Locate the cell with the specified text and output its (X, Y) center coordinate. 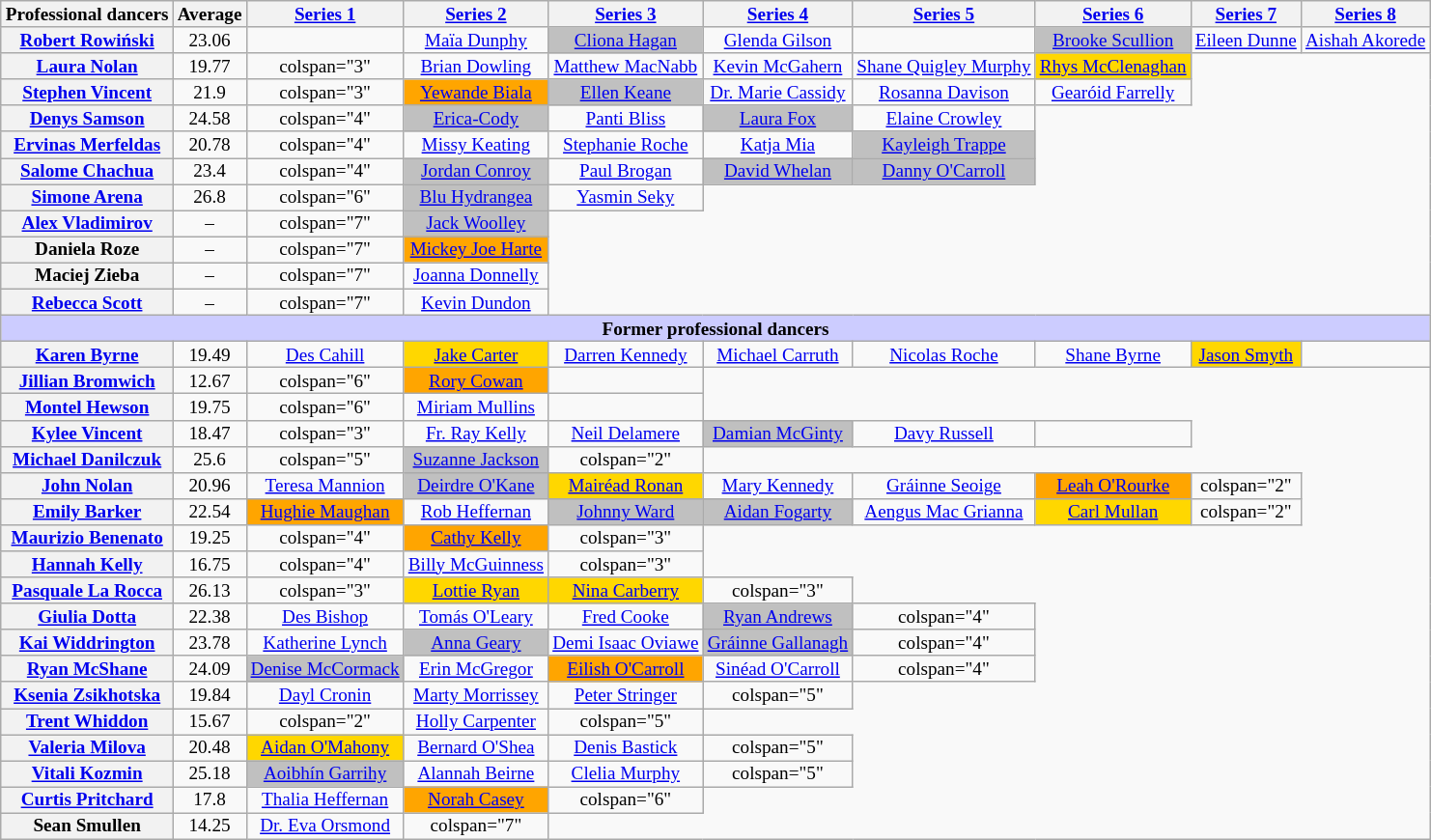
20.48 (210, 747)
Deirdre O'Kane (475, 485)
Series 6 (1112, 14)
Cathy Kelly (475, 539)
Shane Quigley Murphy (944, 66)
Nina Carberry (626, 591)
Emily Barker (87, 512)
Glenda Gilson (778, 41)
Giulia Dotta (87, 616)
19.25 (210, 539)
12.67 (210, 380)
Aidan O'Mahony (324, 747)
Kevin Dundon (475, 301)
Simone Arena (87, 197)
Vitali Kozmin (87, 774)
Jack Woolley (475, 224)
Fr. Ray Kelly (475, 433)
Darren Kennedy (626, 355)
18.47 (210, 433)
Ryan McShane (87, 668)
Clelia Murphy (626, 774)
Norah Casey (475, 799)
Rhys McClenaghan (1112, 66)
Panti Bliss (626, 118)
David Whelan (778, 172)
16.75 (210, 564)
Curtis Pritchard (87, 799)
Kevin McGahern (778, 66)
25.6 (210, 460)
Jillian Bromwich (87, 380)
Maïa Dunphy (475, 41)
Rory Cowan (475, 380)
Brian Dowling (475, 66)
Hannah Kelly (87, 564)
19.49 (210, 355)
Series 3 (626, 14)
Eileen Dunne (1246, 41)
14.25 (210, 826)
Neil Delamere (626, 433)
22.54 (210, 512)
21.9 (210, 93)
Dayl Cronin (324, 695)
Series 4 (778, 14)
Des Cahill (324, 355)
Gráinne Seoige (944, 485)
Mairéad Ronan (626, 485)
Salome Chachua (87, 172)
Carl Mullan (1112, 512)
Joanna Donnelly (475, 276)
Michael Danilczuk (87, 460)
Aishah Akorede (1365, 41)
Series 5 (944, 14)
17.8 (210, 799)
Elaine Crowley (944, 118)
Laura Fox (778, 118)
Fred Cooke (626, 616)
19.77 (210, 66)
23.06 (210, 41)
Davy Russell (944, 433)
20.78 (210, 145)
Billy McGuinness (475, 564)
Dr. Marie Cassidy (778, 93)
Montel Hewson (87, 407)
Dr. Eva Orsmond (324, 826)
Michael Carruth (778, 355)
Thalia Heffernan (324, 799)
Professional dancers (87, 14)
Rosanna Davison (944, 93)
Teresa Mannion (324, 485)
Matthew MacNabb (626, 66)
Rebecca Scott (87, 301)
26.13 (210, 591)
Des Bishop (324, 616)
19.84 (210, 695)
Aoibhín Garrihy (324, 774)
Mickey Joe Harte (475, 249)
23.4 (210, 172)
Maurizio Benenato (87, 539)
Brooke Scullion (1112, 41)
Pasquale La Rocca (87, 591)
Tomás O'Leary (475, 616)
Erin McGregor (475, 668)
Series 8 (1365, 14)
Miriam Mullins (475, 407)
Denis Bastick (626, 747)
Gráinne Gallanagh (778, 643)
Alex Vladimirov (87, 224)
15.67 (210, 722)
Shane Byrne (1112, 355)
Hughie Maughan (324, 512)
Danny O'Carroll (944, 172)
Ellen Keane (626, 93)
Denys Samson (87, 118)
Jordan Conroy (475, 172)
19.75 (210, 407)
Peter Stringer (626, 695)
Jason Smyth (1246, 355)
Holly Carpenter (475, 722)
Kayleigh Trappe (944, 145)
Anna Geary (475, 643)
Robert Rowiński (87, 41)
Lottie Ryan (475, 591)
Leah O'Rourke (1112, 485)
Ervinas Merfeldas (87, 145)
Erica-Cody (475, 118)
Mary Kennedy (778, 485)
Aengus Mac Grianna (944, 512)
Aidan Fogarty (778, 512)
Yasmin Seky (626, 197)
Series 2 (475, 14)
Bernard O'Shea (475, 747)
Karen Byrne (87, 355)
Damian McGinty (778, 433)
Ksenia Zsikhotska (87, 695)
Missy Keating (475, 145)
Alannah Beirne (475, 774)
Series 7 (1246, 14)
25.18 (210, 774)
Jake Carter (475, 355)
Sinéad O'Carroll (778, 668)
Stephanie Roche (626, 145)
Average (210, 14)
Marty Morrissey (475, 695)
John Nolan (87, 485)
Katherine Lynch (324, 643)
Eilish O'Carroll (626, 668)
Demi Isaac Oviawe (626, 643)
Series 1 (324, 14)
24.58 (210, 118)
20.96 (210, 485)
Sean Smullen (87, 826)
Former professional dancers (715, 328)
Blu Hydrangea (475, 197)
Valeria Milova (87, 747)
Laura Nolan (87, 66)
Stephen Vincent (87, 93)
22.38 (210, 616)
Gearóid Farrelly (1112, 93)
Johnny Ward (626, 512)
Denise McCormack (324, 668)
24.09 (210, 668)
Suzanne Jackson (475, 460)
Daniela Roze (87, 249)
Yewande Biala (475, 93)
Trent Whiddon (87, 722)
26.8 (210, 197)
Ryan Andrews (778, 616)
Rob Heffernan (475, 512)
Katja Mia (778, 145)
Nicolas Roche (944, 355)
Kylee Vincent (87, 433)
23.78 (210, 643)
Maciej Zieba (87, 276)
Paul Brogan (626, 172)
Kai Widdrington (87, 643)
Cliona Hagan (626, 41)
